For the text-containing cell, return its midpoint in [X, Y] coordinate format. 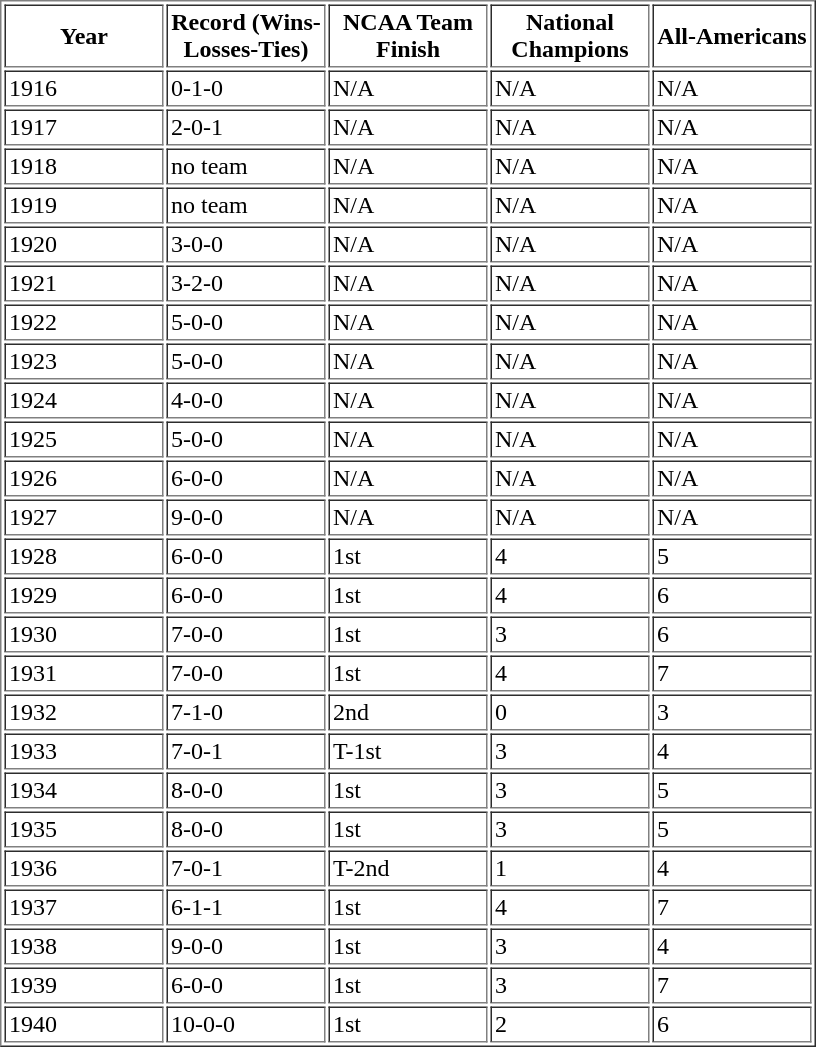
3-2-0 [246, 284]
T-1st [408, 752]
1934 [84, 790]
1925 [84, 440]
Record (Wins-Losses-Ties) [246, 36]
0-1-0 [246, 88]
6-1-1 [246, 908]
1918 [84, 166]
Year [84, 36]
0 [570, 712]
1935 [84, 830]
1936 [84, 868]
4-0-0 [246, 400]
All-Americans [732, 36]
1924 [84, 400]
1928 [84, 556]
1939 [84, 986]
1926 [84, 478]
National Champions [570, 36]
1919 [84, 206]
10-0-0 [246, 1024]
1916 [84, 88]
7-1-0 [246, 712]
2 [570, 1024]
T-2nd [408, 868]
1920 [84, 244]
1930 [84, 634]
1922 [84, 322]
1 [570, 868]
NCAA Team Finish [408, 36]
1931 [84, 674]
1938 [84, 946]
1932 [84, 712]
3-0-0 [246, 244]
1921 [84, 284]
1927 [84, 518]
2-0-1 [246, 128]
2nd [408, 712]
1937 [84, 908]
1933 [84, 752]
1917 [84, 128]
1940 [84, 1024]
1923 [84, 362]
1929 [84, 596]
